Scan for the cell matching the given text and deliver its (X, Y) coordinate at center. 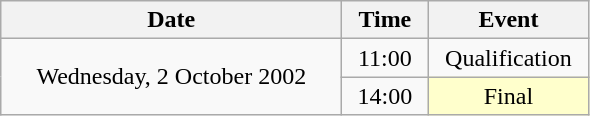
Qualification (508, 58)
Time (385, 20)
11:00 (385, 58)
Wednesday, 2 October 2002 (172, 77)
Final (508, 96)
14:00 (385, 96)
Date (172, 20)
Event (508, 20)
